Capture the cell that displays the provided text and extract its [X, Y] central coordinate. 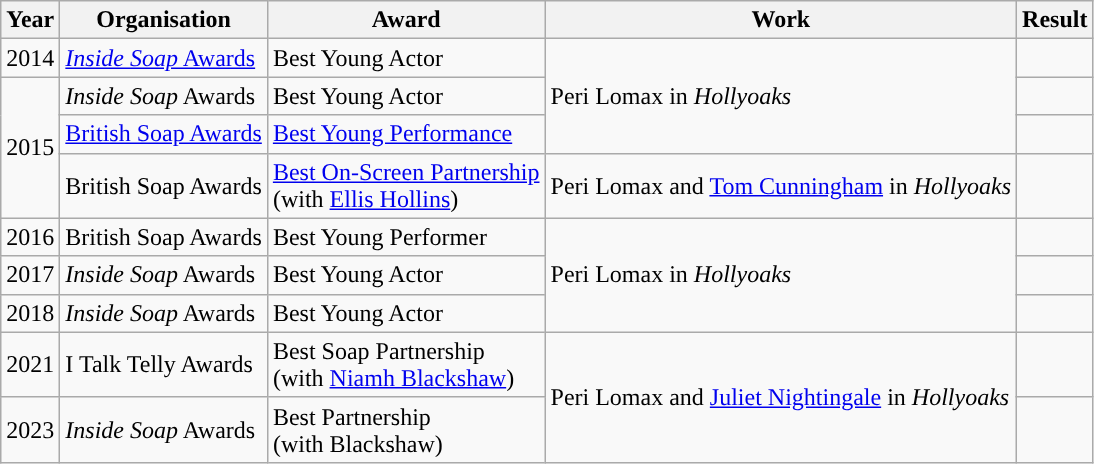
Peri Lomax and Juliet Nightingale in Hollyoaks [781, 397]
2021 [30, 364]
Peri Lomax and Tom Cunningham in Hollyoaks [781, 186]
Work [781, 20]
Best Soap Partnership (with Niamh Blackshaw) [406, 364]
2017 [30, 275]
Best Young Performance [406, 134]
Best Young Performer [406, 237]
2016 [30, 237]
2018 [30, 313]
2015 [30, 148]
Result [1055, 20]
Best Partnership (with Blackshaw) [406, 430]
2023 [30, 430]
Best On-Screen Partnership (with Ellis Hollins) [406, 186]
Award [406, 20]
Organisation [164, 20]
2014 [30, 58]
I Talk Telly Awards [164, 364]
Year [30, 20]
